For the text-containing cell, return its midpoint in [x, y] coordinate format. 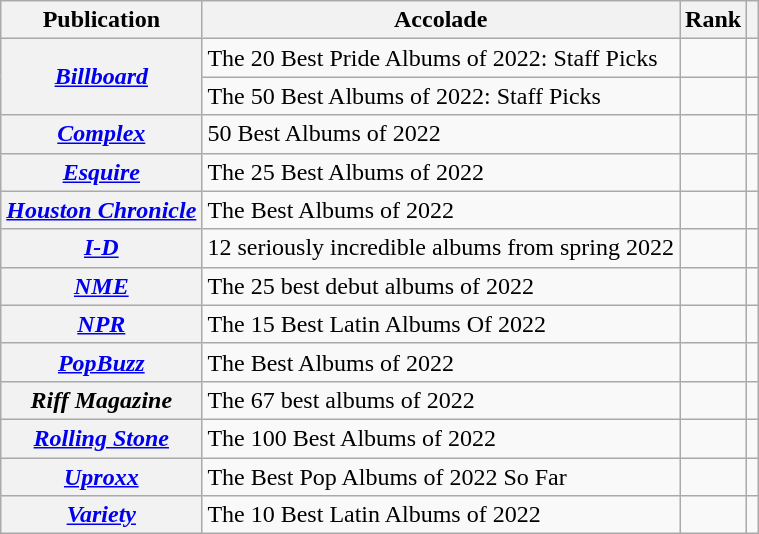
The 25 Best Albums of 2022 [441, 172]
Houston Chronicle [102, 210]
NPR [102, 324]
Rank [714, 20]
Billboard [102, 77]
Accolade [441, 20]
The 10 Best Latin Albums of 2022 [441, 515]
The Best Pop Albums of 2022 So Far [441, 477]
Uproxx [102, 477]
Publication [102, 20]
The 50 Best Albums of 2022: Staff Picks [441, 96]
The 25 best debut albums of 2022 [441, 286]
Complex [102, 134]
Riff Magazine [102, 400]
The 20 Best Pride Albums of 2022: Staff Picks [441, 58]
I-D [102, 248]
NME [102, 286]
12 seriously incredible albums from spring 2022 [441, 248]
The 67 best albums of 2022 [441, 400]
PopBuzz [102, 362]
The 15 Best Latin Albums Of 2022 [441, 324]
Rolling Stone [102, 438]
50 Best Albums of 2022 [441, 134]
Esquire [102, 172]
Variety [102, 515]
The 100 Best Albums of 2022 [441, 438]
